Return the [x, y] coordinate for the center point of the cell that contains the specified text.  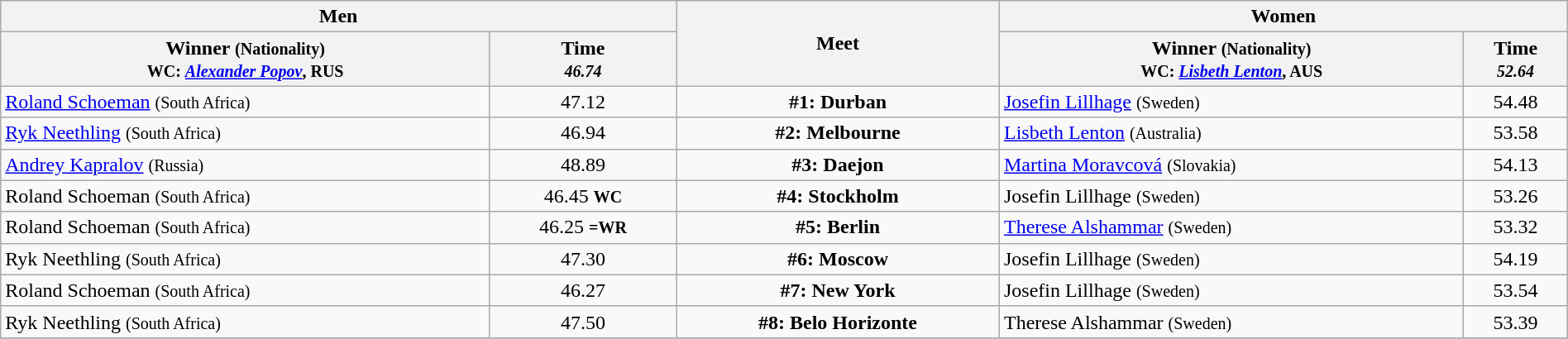
46.45 WC [582, 196]
53.32 [1515, 227]
Time52.64 [1515, 60]
Time46.74 [582, 60]
53.26 [1515, 196]
#8: Belo Horizonte [839, 322]
#6: Moscow [839, 259]
Winner (Nationality)WC: Lisbeth Lenton, AUS [1231, 60]
Lisbeth Lenton (Australia) [1231, 133]
#2: Melbourne [839, 133]
46.25 =WR [582, 227]
Men [339, 17]
#3: Daejon [839, 165]
54.13 [1515, 165]
47.12 [582, 102]
#4: Stockholm [839, 196]
47.50 [582, 322]
48.89 [582, 165]
Women [1284, 17]
53.54 [1515, 290]
53.39 [1515, 322]
54.48 [1515, 102]
Martina Moravcová (Slovakia) [1231, 165]
Winner (Nationality)WC: Alexander Popov, RUS [246, 60]
Andrey Kapralov (Russia) [246, 165]
Meet [839, 43]
46.27 [582, 290]
#5: Berlin [839, 227]
#7: New York [839, 290]
54.19 [1515, 259]
#1: Durban [839, 102]
46.94 [582, 133]
47.30 [582, 259]
53.58 [1515, 133]
